Determine the (X, Y) coordinate at the center of the cell enclosing the given text.  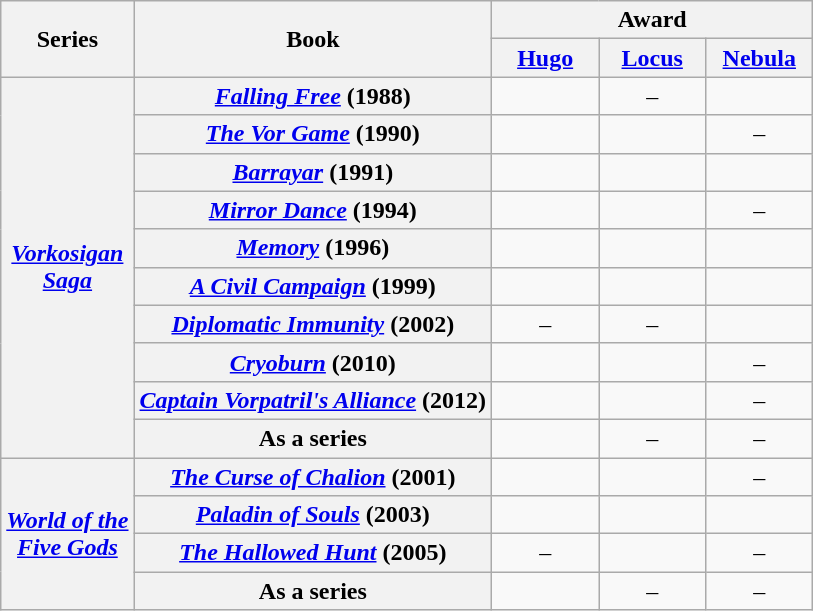
Book (313, 39)
Hugo (546, 58)
The Vor Game (1990) (313, 134)
Falling Free (1988) (313, 96)
A Civil Campaign (1999) (313, 286)
World of the Five Gods (68, 534)
Memory (1996) (313, 248)
Barrayar (1991) (313, 172)
The Curse of Chalion (2001) (313, 477)
Mirror Dance (1994) (313, 210)
Diplomatic Immunity (2002) (313, 324)
Series (68, 39)
Vorkosigan Saga (68, 268)
Award (652, 20)
Nebula (760, 58)
Cryoburn (2010) (313, 362)
Locus (652, 58)
The Hallowed Hunt (2005) (313, 553)
Paladin of Souls (2003) (313, 515)
Captain Vorpatril's Alliance (2012) (313, 400)
